Return the [X, Y] coordinate for the center point of the cell that contains the specified text.  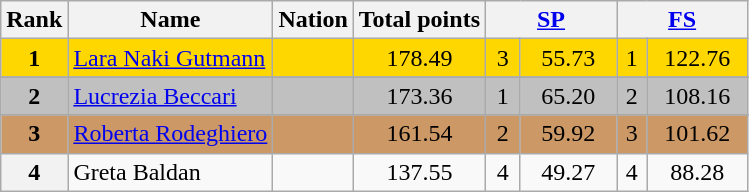
137.55 [419, 172]
108.16 [698, 96]
55.73 [568, 58]
Roberta Rodeghiero [170, 134]
Total points [419, 20]
65.20 [568, 96]
59.92 [568, 134]
FS [682, 20]
SP [552, 20]
Lucrezia Beccari [170, 96]
88.28 [698, 172]
Rank [34, 20]
Nation [313, 20]
101.62 [698, 134]
161.54 [419, 134]
49.27 [568, 172]
173.36 [419, 96]
Name [170, 20]
Greta Baldan [170, 172]
178.49 [419, 58]
122.76 [698, 58]
Lara Naki Gutmann [170, 58]
